Scan for the cell matching the given text and deliver its (x, y) coordinate at center. 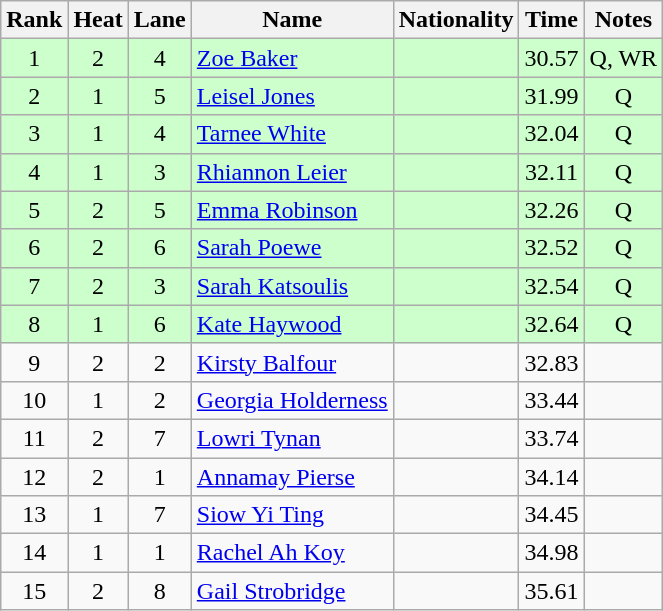
Kirsty Balfour (292, 362)
14 (34, 553)
Lane (160, 20)
Sarah Katsoulis (292, 286)
15 (34, 591)
Lowri Tynan (292, 438)
Emma Robinson (292, 210)
Gail Strobridge (292, 591)
30.57 (552, 58)
34.98 (552, 553)
Heat (98, 20)
Tarnee White (292, 134)
Annamay Pierse (292, 477)
Rank (34, 20)
Notes (624, 20)
Sarah Poewe (292, 248)
35.61 (552, 591)
Rachel Ah Koy (292, 553)
32.54 (552, 286)
Rhiannon Leier (292, 172)
9 (34, 362)
Kate Haywood (292, 324)
32.83 (552, 362)
34.14 (552, 477)
Leisel Jones (292, 96)
32.26 (552, 210)
32.04 (552, 134)
Q, WR (624, 58)
11 (34, 438)
12 (34, 477)
32.11 (552, 172)
33.44 (552, 400)
Siow Yi Ting (292, 515)
33.74 (552, 438)
32.64 (552, 324)
34.45 (552, 515)
32.52 (552, 248)
10 (34, 400)
Name (292, 20)
31.99 (552, 96)
13 (34, 515)
Zoe Baker (292, 58)
Georgia Holderness (292, 400)
Time (552, 20)
Nationality (456, 20)
